Locate the cell with the specified text and output its [x, y] center coordinate. 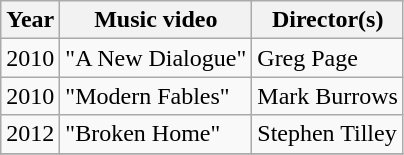
"Modern Fables" [156, 96]
"Broken Home" [156, 134]
Music video [156, 20]
2012 [30, 134]
Stephen Tilley [328, 134]
"A New Dialogue" [156, 58]
Mark Burrows [328, 96]
Greg Page [328, 58]
Year [30, 20]
Director(s) [328, 20]
